Output the (X, Y) coordinate of the center of the cell containing the given text.  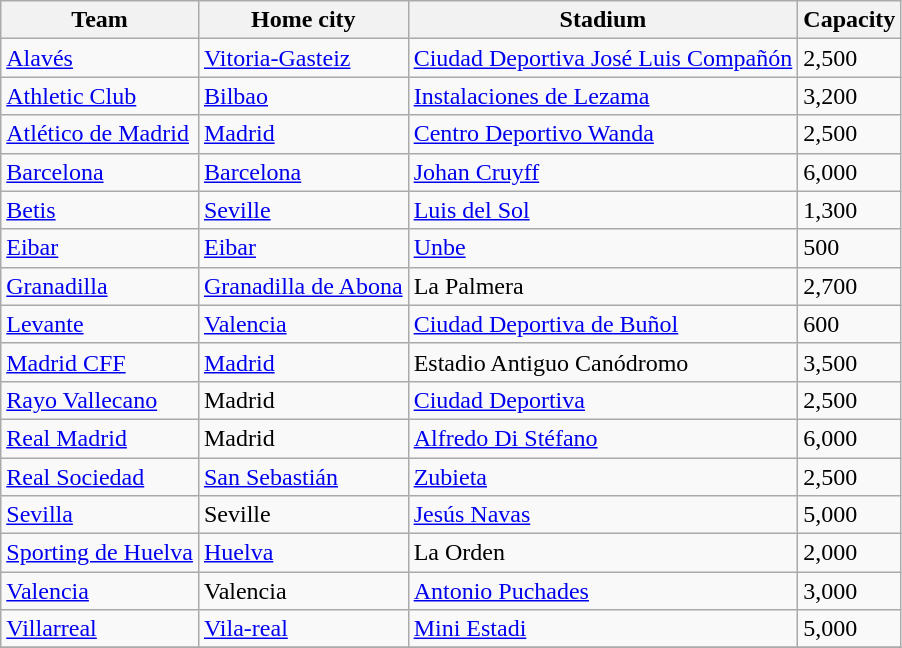
3,500 (850, 362)
Instalaciones de Lezama (603, 96)
Johan Cruyff (603, 172)
Luis del Sol (603, 210)
Jesús Navas (603, 515)
Capacity (850, 20)
Zubieta (603, 477)
Levante (100, 324)
Ciudad Deportiva de Buñol (603, 324)
600 (850, 324)
Ciudad Deportiva José Luis Compañón (603, 58)
Antonio Puchades (603, 591)
Real Madrid (100, 438)
Sevilla (100, 515)
Stadium (603, 20)
3,200 (850, 96)
3,000 (850, 591)
Madrid CFF (100, 362)
Mini Estadi (603, 629)
Huelva (303, 553)
Unbe (603, 248)
Atlético de Madrid (100, 134)
Centro Deportivo Wanda (603, 134)
Alavés (100, 58)
500 (850, 248)
Athletic Club (100, 96)
Betis (100, 210)
1,300 (850, 210)
Vitoria-Gasteiz (303, 58)
2,000 (850, 553)
Real Sociedad (100, 477)
Sporting de Huelva (100, 553)
Vila-real (303, 629)
Granadilla (100, 286)
La Orden (603, 553)
Team (100, 20)
Granadilla de Abona (303, 286)
Estadio Antiguo Canódromo (603, 362)
La Palmera (603, 286)
2,700 (850, 286)
Ciudad Deportiva (603, 400)
Alfredo Di Stéfano (603, 438)
San Sebastián (303, 477)
Rayo Vallecano (100, 400)
Villarreal (100, 629)
Home city (303, 20)
Bilbao (303, 96)
